Scan for the cell matching the given text and deliver its (x, y) coordinate at center. 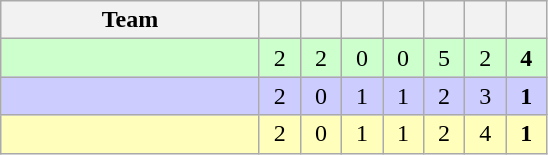
3 (486, 96)
Team (130, 20)
5 (444, 58)
